Return [x, y] of the center of cell containing provided text 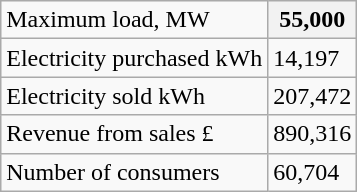
Electricity purchased kWh [134, 58]
890,316 [312, 134]
14,197 [312, 58]
55,000 [312, 20]
Revenue from sales £ [134, 134]
60,704 [312, 172]
Electricity sold kWh [134, 96]
207,472 [312, 96]
Maximum load, MW [134, 20]
Number of consumers [134, 172]
